Extract the (x, y) coordinate from the center of the cell holding the provided text.  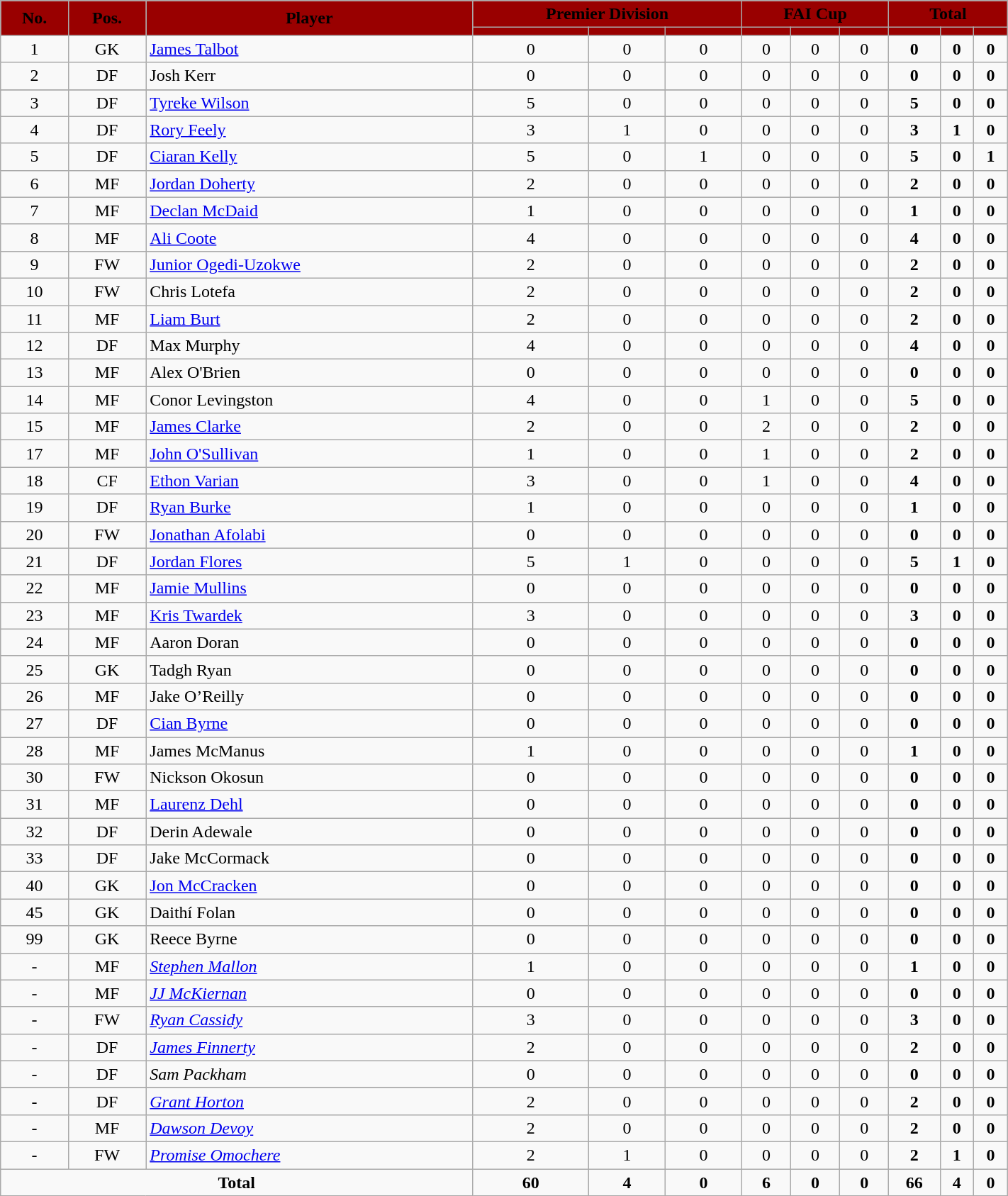
20 (35, 535)
Liam Burt (309, 318)
13 (35, 373)
28 (35, 751)
Reece Byrne (309, 939)
Rory Feely (309, 130)
11 (35, 318)
22 (35, 588)
8 (35, 237)
Jordan Doherty (309, 184)
Laurenz Dehl (309, 805)
Conor Levingston (309, 400)
John O'Sullivan (309, 454)
23 (35, 615)
99 (35, 939)
66 (914, 1182)
Kris Twardek (309, 615)
Junior Ogedi-Uzokwe (309, 264)
Alex O'Brien (309, 373)
James Clarke (309, 427)
Player (309, 18)
Aaron Doran (309, 642)
Derin Adewale (309, 832)
James McManus (309, 751)
40 (35, 885)
Nickson Okosun (309, 778)
Declan McDaid (309, 211)
JJ McKiernan (309, 993)
31 (35, 805)
19 (35, 508)
Ali Coote (309, 237)
Jake McCormack (309, 859)
Ethon Varian (309, 481)
32 (35, 832)
Promise Omochere (309, 1155)
60 (531, 1182)
12 (35, 346)
Daithí Folan (309, 912)
Jonathan Afolabi (309, 535)
7 (35, 211)
CF (106, 481)
Jake O’Reilly (309, 696)
Josh Kerr (309, 76)
Ryan Burke (309, 508)
30 (35, 778)
27 (35, 723)
FAI Cup (815, 14)
Jamie Mullins (309, 588)
James Finnerty (309, 1047)
Pos. (106, 18)
25 (35, 669)
9 (35, 264)
15 (35, 427)
Tadgh Ryan (309, 669)
24 (35, 642)
Jordan Flores (309, 561)
Chris Lotefa (309, 291)
18 (35, 481)
Premier Division (607, 14)
Sam Packham (309, 1074)
James Talbot (309, 49)
10 (35, 291)
Ryan Cassidy (309, 1020)
17 (35, 454)
26 (35, 696)
Ciaran Kelly (309, 157)
Cian Byrne (309, 723)
Max Murphy (309, 346)
Grant Horton (309, 1101)
21 (35, 561)
Jon McCracken (309, 885)
33 (35, 859)
Tyreke Wilson (309, 103)
Stephen Mallon (309, 966)
No. (35, 18)
Dawson Devoy (309, 1128)
14 (35, 400)
45 (35, 912)
